Extract the [X, Y] coordinate from the center of the cell holding the provided text.  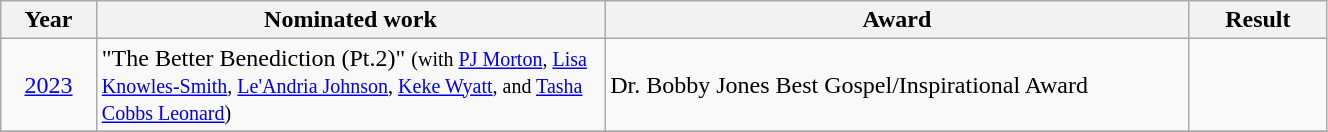
Dr. Bobby Jones Best Gospel/Inspirational Award [898, 85]
Result [1258, 20]
Nominated work [350, 20]
Award [898, 20]
Year [49, 20]
"The Better Benediction (Pt.2)" (with PJ Morton, Lisa Knowles-Smith, Le'Andria Johnson, Keke Wyatt, and Tasha Cobbs Leonard) [350, 85]
2023 [49, 85]
